Find where the given text appears and provide that cell's center as [X, Y] coordinate. 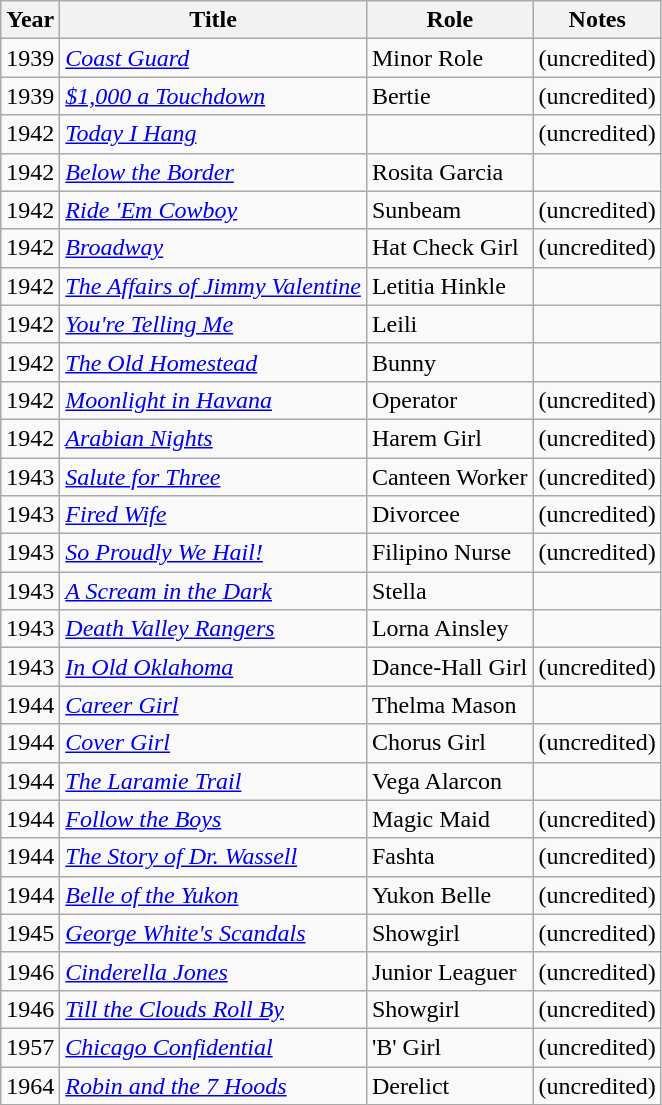
Till the Clouds Roll By [214, 1009]
Broadway [214, 248]
Lorna Ainsley [450, 629]
Title [214, 20]
Year [30, 20]
1945 [30, 933]
Bertie [450, 96]
Canteen Worker [450, 477]
Fashta [450, 857]
Sunbeam [450, 210]
The Laramie Trail [214, 781]
'B' Girl [450, 1047]
Belle of the Yukon [214, 895]
Follow the Boys [214, 819]
Stella [450, 591]
Minor Role [450, 58]
Coast Guard [214, 58]
The Old Homestead [214, 362]
You're Telling Me [214, 324]
Junior Leaguer [450, 971]
Operator [450, 400]
A Scream in the Dark [214, 591]
Chicago Confidential [214, 1047]
Fired Wife [214, 515]
Robin and the 7 Hoods [214, 1085]
Vega Alarcon [450, 781]
In Old Oklahoma [214, 667]
Death Valley Rangers [214, 629]
1957 [30, 1047]
Thelma Mason [450, 705]
Below the Border [214, 172]
So Proudly We Hail! [214, 553]
Dance-Hall Girl [450, 667]
$1,000 a Touchdown [214, 96]
Bunny [450, 362]
Derelict [450, 1085]
Arabian Nights [214, 438]
Notes [597, 20]
Moonlight in Havana [214, 400]
1964 [30, 1085]
Leili [450, 324]
Filipino Nurse [450, 553]
Yukon Belle [450, 895]
Harem Girl [450, 438]
Chorus Girl [450, 743]
George White's Scandals [214, 933]
Rosita Garcia [450, 172]
Magic Maid [450, 819]
Ride 'Em Cowboy [214, 210]
Salute for Three [214, 477]
Hat Check Girl [450, 248]
Today I Hang [214, 134]
The Affairs of Jimmy Valentine [214, 286]
Letitia Hinkle [450, 286]
Cinderella Jones [214, 971]
Cover Girl [214, 743]
Role [450, 20]
Career Girl [214, 705]
Divorcee [450, 515]
The Story of Dr. Wassell [214, 857]
